Return the [x, y] coordinate for the center point of the cell that contains the specified text.  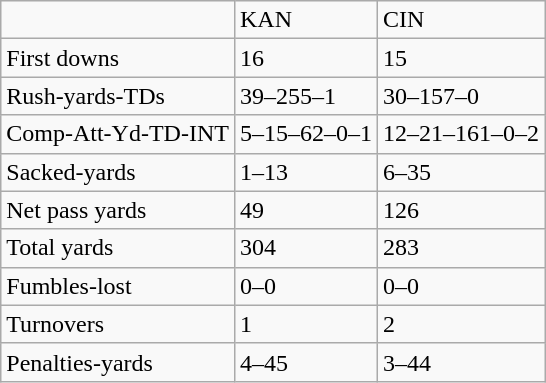
2 [462, 324]
39–255–1 [306, 96]
KAN [306, 20]
126 [462, 210]
Rush-yards-TDs [118, 96]
Net pass yards [118, 210]
3–44 [462, 362]
5–15–62–0–1 [306, 134]
1–13 [306, 172]
Penalties-yards [118, 362]
15 [462, 58]
Turnovers [118, 324]
First downs [118, 58]
283 [462, 248]
Fumbles-lost [118, 286]
Sacked-yards [118, 172]
304 [306, 248]
12–21–161–0–2 [462, 134]
30–157–0 [462, 96]
Total yards [118, 248]
CIN [462, 20]
Comp-Att-Yd-TD-INT [118, 134]
49 [306, 210]
16 [306, 58]
6–35 [462, 172]
1 [306, 324]
4–45 [306, 362]
